Find where the given text appears and provide that cell's center as (X, Y) coordinate. 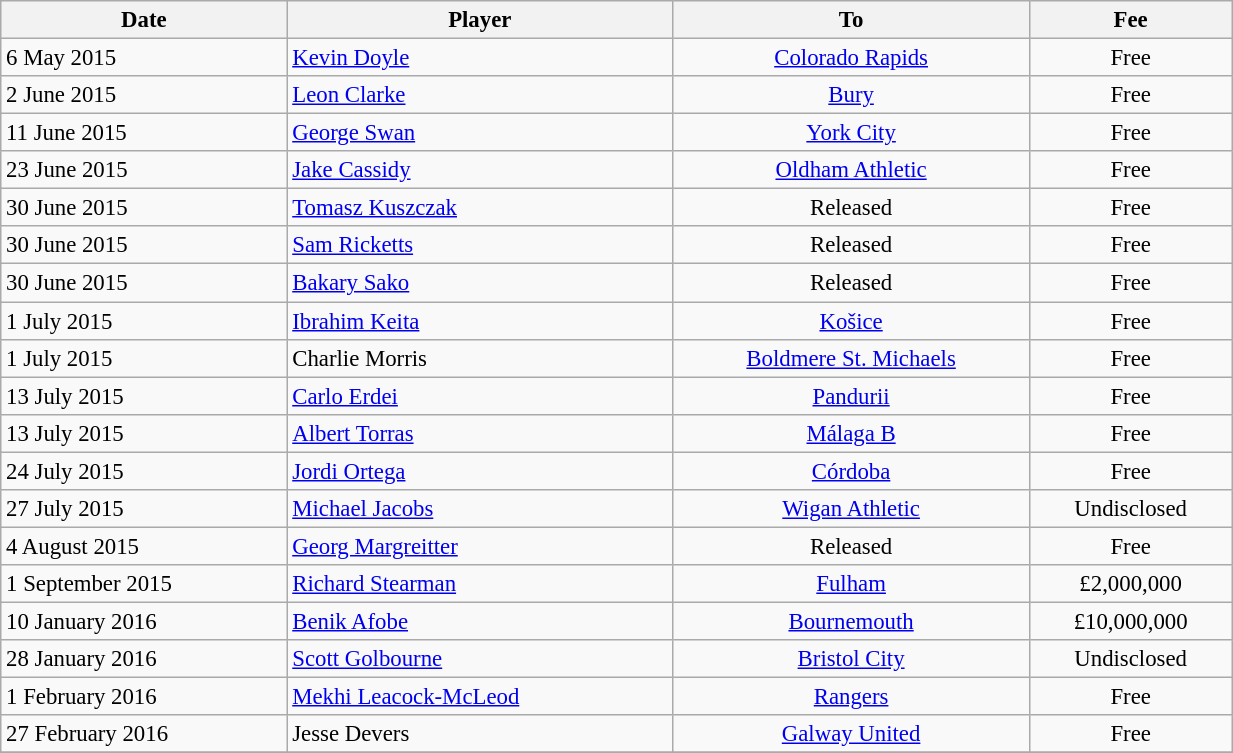
6 May 2015 (144, 58)
4 August 2015 (144, 546)
Sam Ricketts (480, 245)
24 July 2015 (144, 471)
Mekhi Leacock-McLeod (480, 697)
Boldmere St. Michaels (852, 358)
£10,000,000 (1131, 621)
Albert Torras (480, 433)
Carlo Erdei (480, 396)
Bournemouth (852, 621)
28 January 2016 (144, 659)
Date (144, 20)
Georg Margreitter (480, 546)
Tomasz Kuszczak (480, 208)
£2,000,000 (1131, 584)
Pandurii (852, 396)
Colorado Rapids (852, 58)
Player (480, 20)
Fulham (852, 584)
1 February 2016 (144, 697)
Málaga B (852, 433)
10 January 2016 (144, 621)
Jordi Ortega (480, 471)
Jesse Devers (480, 734)
Kevin Doyle (480, 58)
2 June 2015 (144, 95)
Charlie Morris (480, 358)
1 September 2015 (144, 584)
Córdoba (852, 471)
Bakary Sako (480, 283)
27 February 2016 (144, 734)
Richard Stearman (480, 584)
Wigan Athletic (852, 509)
Košice (852, 321)
27 July 2015 (144, 509)
23 June 2015 (144, 170)
Ibrahim Keita (480, 321)
Oldham Athletic (852, 170)
Michael Jacobs (480, 509)
Scott Golbourne (480, 659)
Bristol City (852, 659)
Rangers (852, 697)
Jake Cassidy (480, 170)
York City (852, 133)
Benik Afobe (480, 621)
Leon Clarke (480, 95)
Bury (852, 95)
To (852, 20)
Fee (1131, 20)
Galway United (852, 734)
George Swan (480, 133)
11 June 2015 (144, 133)
